Determine the [x, y] coordinate at the center of the cell enclosing the given text.  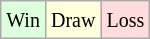
Loss [126, 20]
Draw [72, 20]
Win [24, 20]
